Identify which cell holds the provided text, then report its [x, y] central coordinate. 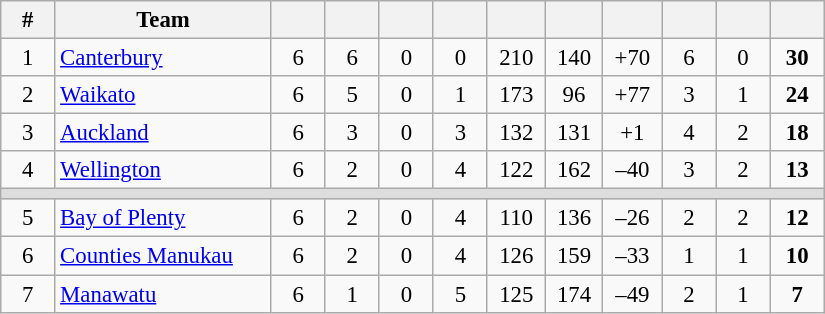
Wellington [163, 170]
–40 [632, 170]
Manawatu [163, 294]
24 [797, 95]
140 [574, 58]
162 [574, 170]
Auckland [163, 133]
96 [574, 95]
+1 [632, 133]
18 [797, 133]
+77 [632, 95]
173 [516, 95]
110 [516, 219]
10 [797, 256]
174 [574, 294]
Canterbury [163, 58]
# [28, 20]
13 [797, 170]
136 [574, 219]
210 [516, 58]
Waikato [163, 95]
+70 [632, 58]
Counties Manukau [163, 256]
159 [574, 256]
131 [574, 133]
–26 [632, 219]
12 [797, 219]
–49 [632, 294]
122 [516, 170]
125 [516, 294]
126 [516, 256]
132 [516, 133]
30 [797, 58]
Bay of Plenty [163, 219]
Team [163, 20]
–33 [632, 256]
